Pinpoint the cell where the given text exists, returning its (X, Y) midpoint coordinate. 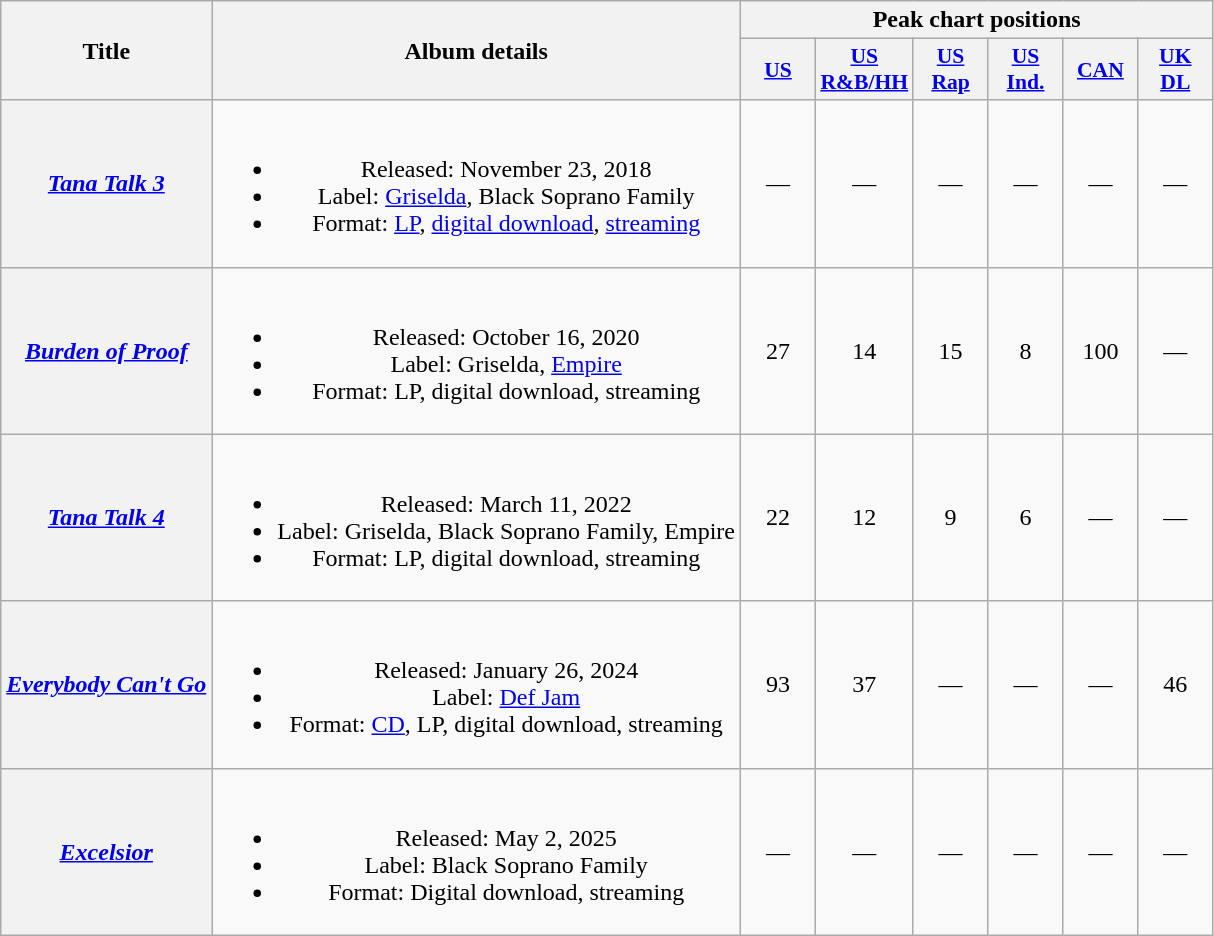
Excelsior (106, 852)
USR&B/HH (864, 70)
22 (778, 518)
14 (864, 350)
Burden of Proof (106, 350)
Title (106, 50)
8 (1026, 350)
Released: November 23, 2018Label: Griselda, Black Soprano FamilyFormat: LP, digital download, streaming (476, 184)
Released: March 11, 2022Label: Griselda, Black Soprano Family, EmpireFormat: LP, digital download, streaming (476, 518)
15 (950, 350)
CAN (1100, 70)
Tana Talk 4 (106, 518)
46 (1176, 684)
12 (864, 518)
Released: January 26, 2024Label: Def JamFormat: CD, LP, digital download, streaming (476, 684)
27 (778, 350)
100 (1100, 350)
UKDL (1176, 70)
Album details (476, 50)
37 (864, 684)
93 (778, 684)
Released: May 2, 2025Label: Black Soprano FamilyFormat: Digital download, streaming (476, 852)
Peak chart positions (977, 20)
6 (1026, 518)
USInd. (1026, 70)
US (778, 70)
9 (950, 518)
Everybody Can't Go (106, 684)
Tana Talk 3 (106, 184)
Released: October 16, 2020Label: Griselda, EmpireFormat: LP, digital download, streaming (476, 350)
USRap (950, 70)
